Return (x, y) of the center of cell containing provided text 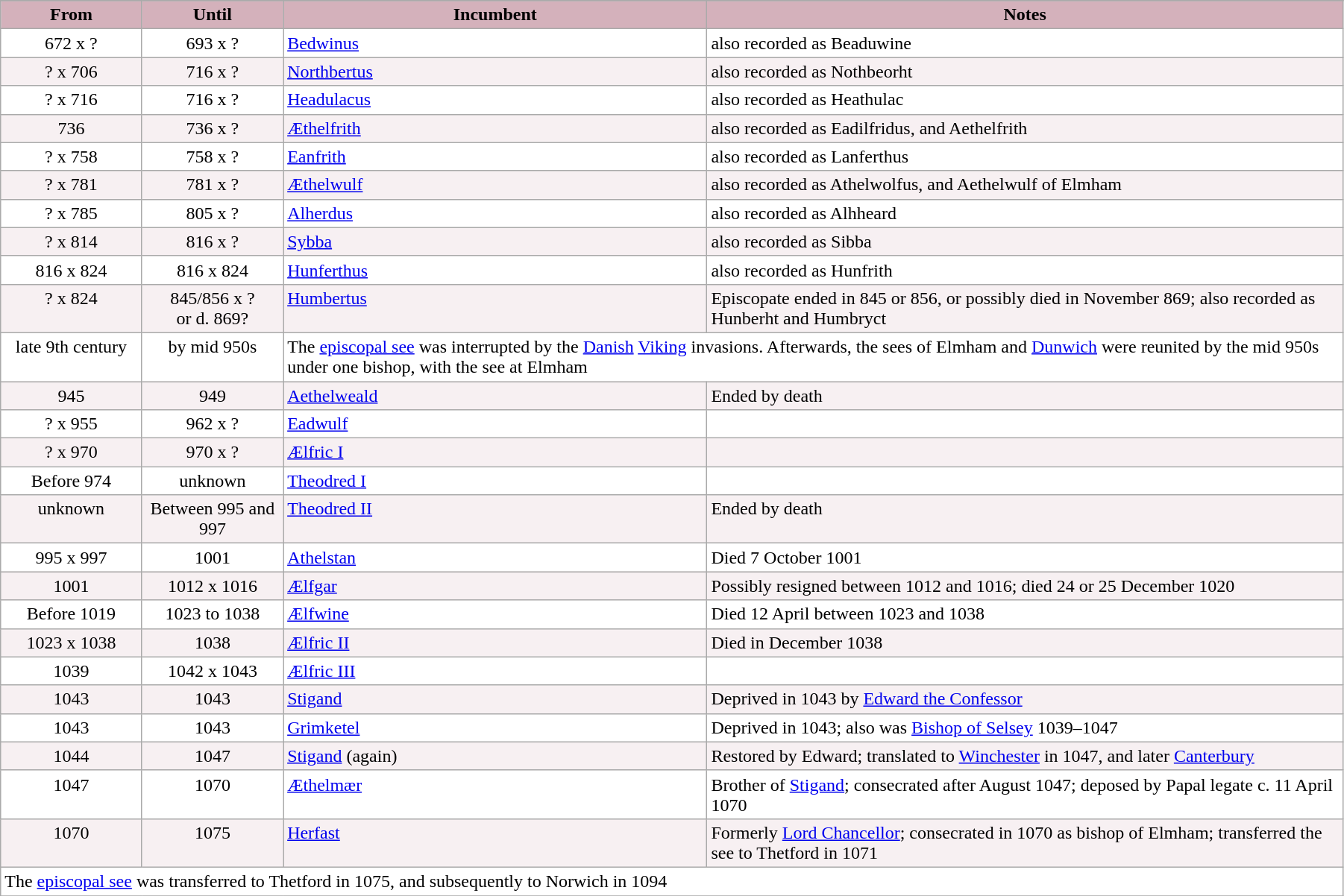
Before 974 (72, 481)
late 9th century (72, 356)
Possibly resigned between 1012 and 1016; died 24 or 25 December 1020 (1025, 586)
Died in December 1038 (1025, 643)
Aethelweald (495, 396)
Bedwinus (495, 43)
also recorded as Nothbeorht (1025, 72)
also recorded as Lanferthus (1025, 157)
Ælfric III (495, 671)
Died 12 April between 1023 and 1038 (1025, 614)
Hunferthus (495, 270)
736 (72, 128)
Northbertus (495, 72)
Eadwulf (495, 424)
Ælfwine (495, 614)
Æthelfrith (495, 128)
also recorded as Beaduwine (1025, 43)
672 x ? (72, 43)
1012 x 1016 (212, 586)
1039 (72, 671)
Headulacus (495, 100)
Æthelmær (495, 795)
The episcopal see was transferred to Thetford in 1075, and subsequently to Norwich in 1094 (672, 881)
Humbertus (495, 309)
Episcopate ended in 845 or 856, or possibly died in November 869; also recorded as Hunberht and Humbryct (1025, 309)
Deprived in 1043 by Edward the Confessor (1025, 699)
Restored by Edward; translated to Winchester in 1047, and later Canterbury (1025, 756)
758 x ? (212, 157)
also recorded as Heathulac (1025, 100)
1023 x 1038 (72, 643)
693 x ? (212, 43)
781 x ? (212, 185)
816 x ? (212, 242)
Alherdus (495, 213)
? x 824 (72, 309)
1075 (212, 842)
Died 7 October 1001 (1025, 558)
by mid 950s (212, 356)
? x 758 (72, 157)
? x 716 (72, 100)
Notes (1025, 15)
Grimketel (495, 728)
Stigand (again) (495, 756)
949 (212, 396)
Until (212, 15)
962 x ? (212, 424)
also recorded as Sibba (1025, 242)
? x 785 (72, 213)
Between 995 and 997 (212, 519)
Herfast (495, 842)
970 x ? (212, 452)
? x 814 (72, 242)
Ælfric I (495, 452)
1042 x 1043 (212, 671)
? x 781 (72, 185)
Sybba (495, 242)
Brother of Stigand; consecrated after August 1047; deposed by Papal legate c. 11 April 1070 (1025, 795)
Formerly Lord Chancellor; consecrated in 1070 as bishop of Elmham; transferred the see to Thetford in 1071 (1025, 842)
From (72, 15)
also recorded as Athelwolfus, and Aethelwulf of Elmham (1025, 185)
also recorded as Alhheard (1025, 213)
? x 955 (72, 424)
995 x 997 (72, 558)
Theodred I (495, 481)
Deprived in 1043; also was Bishop of Selsey 1039–1047 (1025, 728)
1023 to 1038 (212, 614)
Athelstan (495, 558)
Incumbent (495, 15)
805 x ? (212, 213)
1038 (212, 643)
Before 1019 (72, 614)
736 x ? (212, 128)
Theodred II (495, 519)
? x 706 (72, 72)
Æthelwulf (495, 185)
? x 970 (72, 452)
845/856 x ? or d. 869? (212, 309)
1044 (72, 756)
also recorded as Hunfrith (1025, 270)
Ælfric II (495, 643)
Ælfgar (495, 586)
also recorded as Eadilfridus, and Aethelfrith (1025, 128)
Eanfrith (495, 157)
Stigand (495, 699)
945 (72, 396)
